Search for the cell housing the specified text and yield its (x, y) center coordinate. 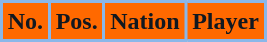
Pos. (76, 22)
Nation (145, 22)
Player (226, 22)
No. (26, 22)
